Return the [x, y] coordinate for the center point of the cell that contains the specified text.  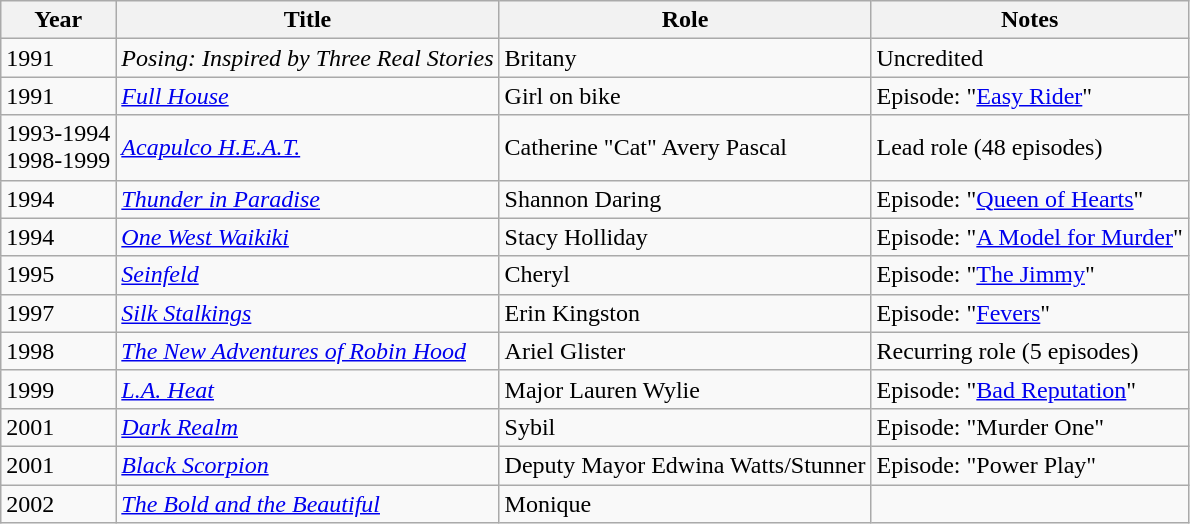
Shannon Daring [685, 199]
Sybil [685, 427]
Title [308, 20]
Deputy Mayor Edwina Watts/Stunner [685, 465]
1997 [58, 313]
Thunder in Paradise [308, 199]
Episode: "Bad Reputation" [1030, 389]
Notes [1030, 20]
1993-19941998-1999 [58, 148]
Dark Realm [308, 427]
Episode: "Power Play" [1030, 465]
Monique [685, 503]
Silk Stalkings [308, 313]
Acapulco H.E.A.T. [308, 148]
Major Lauren Wylie [685, 389]
Stacy Holliday [685, 237]
Uncredited [1030, 58]
Role [685, 20]
Cheryl [685, 275]
Erin Kingston [685, 313]
Recurring role (5 episodes) [1030, 351]
The Bold and the Beautiful [308, 503]
Britany [685, 58]
Catherine "Cat" Avery Pascal [685, 148]
Episode: "Fevers" [1030, 313]
Full House [308, 96]
Girl on bike [685, 96]
Episode: "Queen of Hearts" [1030, 199]
L.A. Heat [308, 389]
Episode: "Easy Rider" [1030, 96]
Posing: Inspired by Three Real Stories [308, 58]
2002 [58, 503]
Seinfeld [308, 275]
Ariel Glister [685, 351]
The New Adventures of Robin Hood [308, 351]
Year [58, 20]
Episode: "A Model for Murder" [1030, 237]
1999 [58, 389]
One West Waikiki [308, 237]
Black Scorpion [308, 465]
1995 [58, 275]
Episode: "Murder One" [1030, 427]
Episode: "The Jimmy" [1030, 275]
Lead role (48 episodes) [1030, 148]
1998 [58, 351]
